Capture the cell that displays the provided text and extract its [x, y] central coordinate. 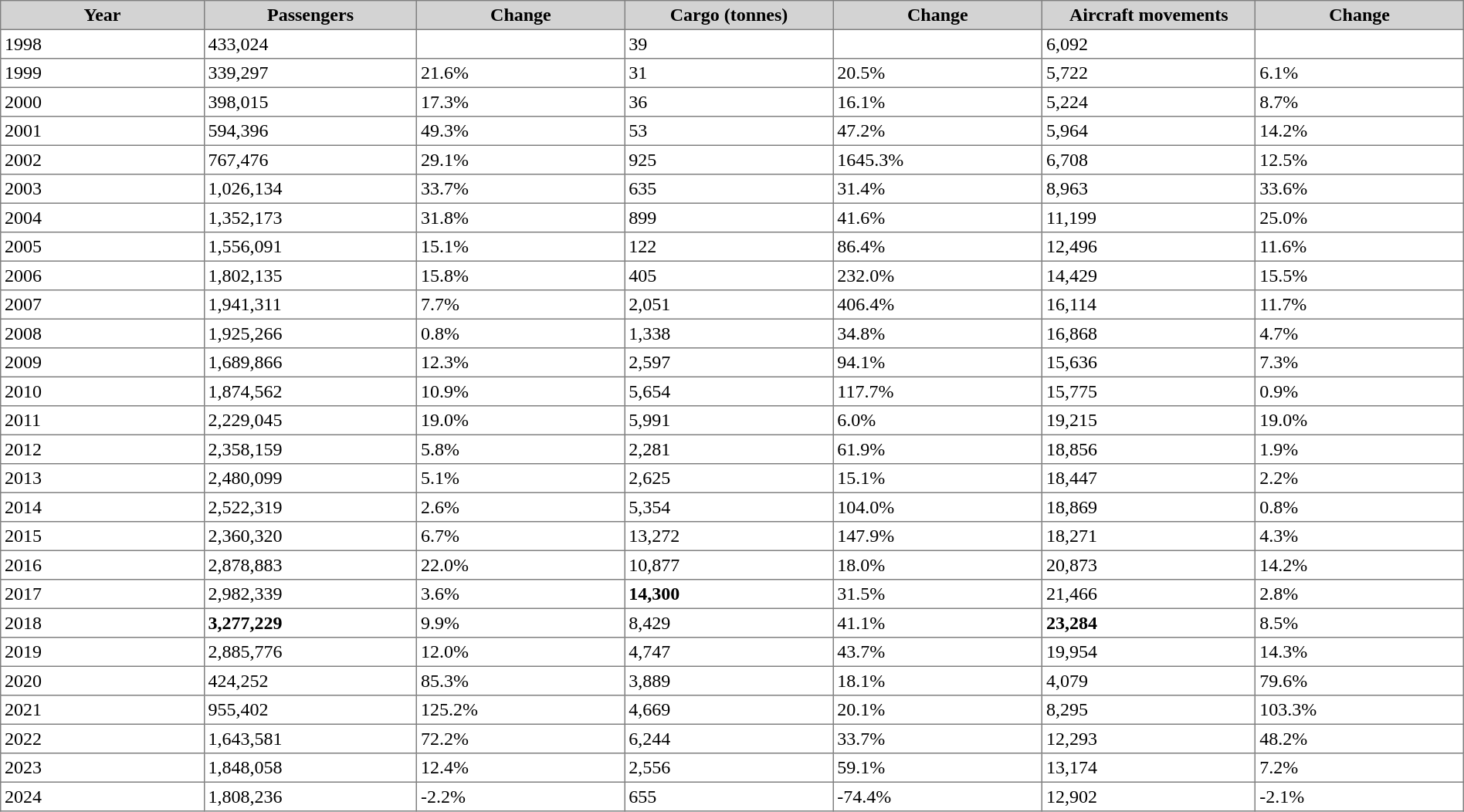
1,808,236 [310, 797]
31.8% [520, 218]
1,338 [729, 333]
94.1% [937, 363]
2017 [103, 594]
2003 [103, 189]
12.4% [520, 768]
15,636 [1149, 363]
36 [729, 102]
3,277,229 [310, 623]
16,114 [1149, 305]
4,079 [1149, 681]
3,889 [729, 681]
635 [729, 189]
117.7% [937, 391]
2,229,045 [310, 421]
33.6% [1359, 189]
61.9% [937, 449]
2.2% [1359, 479]
2015 [103, 536]
7.7% [520, 305]
9.9% [520, 623]
48.2% [1359, 739]
8.5% [1359, 623]
2001 [103, 131]
18,447 [1149, 479]
2021 [103, 710]
25.0% [1359, 218]
86.4% [937, 247]
8,963 [1149, 189]
20.5% [937, 73]
7.2% [1359, 768]
424,252 [310, 681]
2,522,319 [310, 507]
-74.4% [937, 797]
2.8% [1359, 594]
0.9% [1359, 391]
4,669 [729, 710]
125.2% [520, 710]
43.7% [937, 652]
47.2% [937, 131]
2006 [103, 276]
16.1% [937, 102]
18,856 [1149, 449]
5,654 [729, 391]
1998 [103, 44]
49.3% [520, 131]
53 [729, 131]
10,877 [729, 565]
10.9% [520, 391]
72.2% [520, 739]
2023 [103, 768]
85.3% [520, 681]
2009 [103, 363]
4.7% [1359, 333]
2020 [103, 681]
29.1% [520, 160]
17.3% [520, 102]
18,271 [1149, 536]
22.0% [520, 565]
232.0% [937, 276]
339,297 [310, 73]
2,597 [729, 363]
14.3% [1359, 652]
1.9% [1359, 449]
1,802,135 [310, 276]
11.7% [1359, 305]
14,300 [729, 594]
20.1% [937, 710]
2,878,883 [310, 565]
2,051 [729, 305]
1,026,134 [310, 189]
899 [729, 218]
1,643,581 [310, 739]
5.1% [520, 479]
2024 [103, 797]
-2.1% [1359, 797]
2013 [103, 479]
23,284 [1149, 623]
31.5% [937, 594]
21,466 [1149, 594]
1,925,266 [310, 333]
15,775 [1149, 391]
12,902 [1149, 797]
3.6% [520, 594]
398,015 [310, 102]
15.5% [1359, 276]
1645.3% [937, 160]
Aircraft movements [1149, 15]
16,868 [1149, 333]
6,708 [1149, 160]
2005 [103, 247]
19,954 [1149, 652]
39 [729, 44]
18,869 [1149, 507]
11,199 [1149, 218]
406.4% [937, 305]
1,941,311 [310, 305]
2.6% [520, 507]
31 [729, 73]
2,360,320 [310, 536]
2016 [103, 565]
7.3% [1359, 363]
2,480,099 [310, 479]
13,174 [1149, 768]
2011 [103, 421]
2004 [103, 218]
2008 [103, 333]
1,352,173 [310, 218]
2,358,159 [310, 449]
147.9% [937, 536]
34.8% [937, 333]
Year [103, 15]
8.7% [1359, 102]
12,293 [1149, 739]
2,556 [729, 768]
767,476 [310, 160]
18.1% [937, 681]
12,496 [1149, 247]
Passengers [310, 15]
2012 [103, 449]
955,402 [310, 710]
8,429 [729, 623]
2,281 [729, 449]
594,396 [310, 131]
41.1% [937, 623]
122 [729, 247]
2,625 [729, 479]
-2.2% [520, 797]
5,722 [1149, 73]
2018 [103, 623]
103.3% [1359, 710]
1999 [103, 73]
4,747 [729, 652]
15.8% [520, 276]
1,848,058 [310, 768]
6,092 [1149, 44]
12.0% [520, 652]
14,429 [1149, 276]
2007 [103, 305]
41.6% [937, 218]
8,295 [1149, 710]
21.6% [520, 73]
6.7% [520, 536]
13,272 [729, 536]
2014 [103, 507]
1,556,091 [310, 247]
Cargo (tonnes) [729, 15]
2019 [103, 652]
1,689,866 [310, 363]
11.6% [1359, 247]
5,964 [1149, 131]
31.4% [937, 189]
4.3% [1359, 536]
5,354 [729, 507]
12.3% [520, 363]
2,885,776 [310, 652]
6.0% [937, 421]
104.0% [937, 507]
1,874,562 [310, 391]
433,024 [310, 44]
59.1% [937, 768]
2,982,339 [310, 594]
79.6% [1359, 681]
5,991 [729, 421]
6.1% [1359, 73]
6,244 [729, 739]
925 [729, 160]
2002 [103, 160]
18.0% [937, 565]
2022 [103, 739]
655 [729, 797]
12.5% [1359, 160]
19,215 [1149, 421]
2000 [103, 102]
405 [729, 276]
5.8% [520, 449]
2010 [103, 391]
5,224 [1149, 102]
20,873 [1149, 565]
